Detect which cell encompasses the target text, then output its (X, Y) center coordinate. 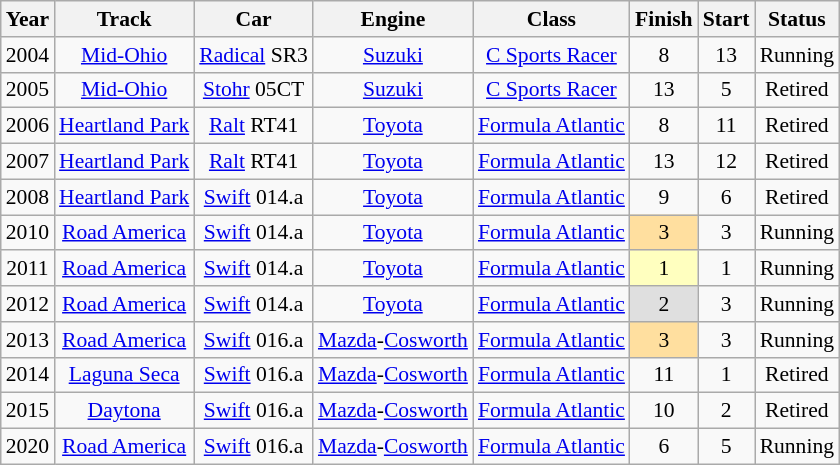
Stohr 05CT (254, 90)
10 (664, 411)
Class (552, 19)
2005 (28, 90)
Status (797, 19)
Year (28, 19)
12 (726, 162)
2007 (28, 162)
2011 (28, 269)
2013 (28, 340)
2012 (28, 304)
Finish (664, 19)
Start (726, 19)
Track (124, 19)
2008 (28, 197)
Daytona (124, 411)
Engine (393, 19)
9 (664, 197)
2015 (28, 411)
2006 (28, 126)
2020 (28, 447)
2014 (28, 375)
Laguna Seca (124, 375)
Car (254, 19)
2010 (28, 233)
Radical SR3 (254, 55)
2004 (28, 55)
